Search for the cell housing the specified text and yield its (X, Y) center coordinate. 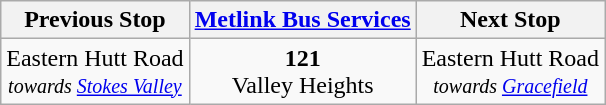
Previous Stop (95, 20)
Eastern Hutt Roadtowards Stokes Valley (95, 72)
Next Stop (510, 20)
Eastern Hutt Roadtowards Gracefield (510, 72)
121Valley Heights (302, 72)
Metlink Bus Services (302, 20)
